Scan for the cell matching the given text and deliver its [X, Y] coordinate at center. 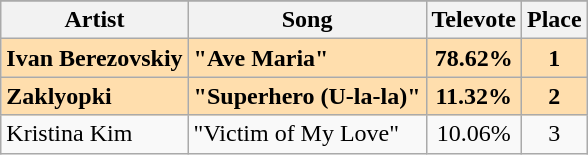
Place [554, 20]
"Superhero (U-la-la)" [307, 96]
78.62% [474, 58]
Artist [94, 20]
Zaklyopki [94, 96]
10.06% [474, 134]
3 [554, 134]
"Victim of My Love" [307, 134]
Song [307, 20]
1 [554, 58]
Televote [474, 20]
Ivan Berezovskiy [94, 58]
11.32% [474, 96]
Kristina Kim [94, 134]
"Ave Maria" [307, 58]
2 [554, 96]
